Return (X, Y) of the center of cell containing provided text 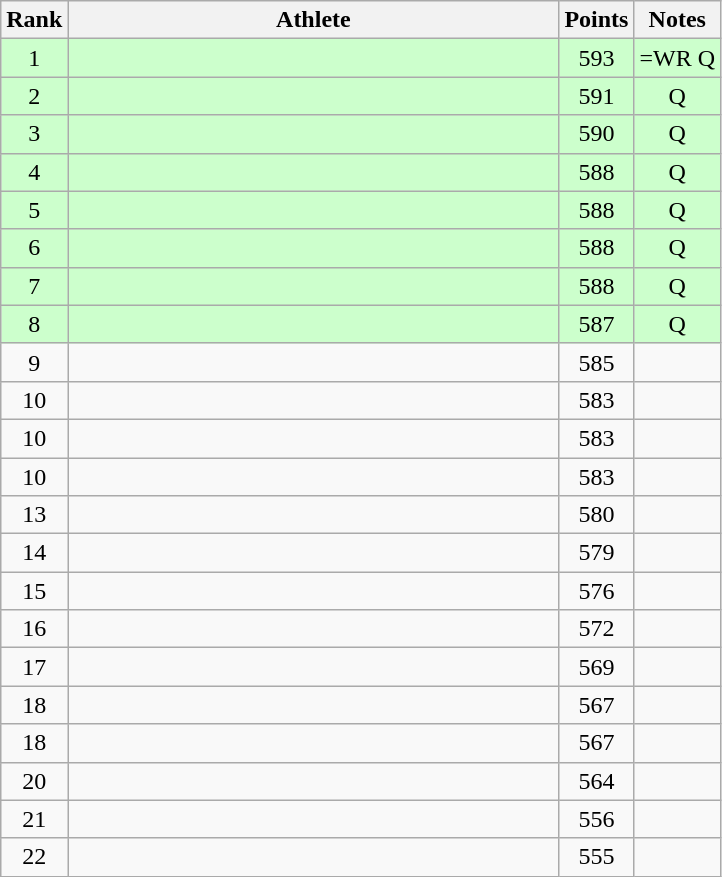
7 (34, 286)
564 (596, 781)
580 (596, 515)
585 (596, 362)
569 (596, 667)
8 (34, 324)
1 (34, 58)
3 (34, 134)
572 (596, 629)
556 (596, 819)
17 (34, 667)
2 (34, 96)
13 (34, 515)
9 (34, 362)
Points (596, 20)
21 (34, 819)
=WR Q (678, 58)
590 (596, 134)
22 (34, 857)
Rank (34, 20)
555 (596, 857)
5 (34, 210)
15 (34, 591)
20 (34, 781)
579 (596, 553)
Athlete (314, 20)
6 (34, 248)
593 (596, 58)
14 (34, 553)
591 (596, 96)
4 (34, 172)
16 (34, 629)
587 (596, 324)
Notes (678, 20)
576 (596, 591)
